For the text-containing cell, return its midpoint in (X, Y) coordinate format. 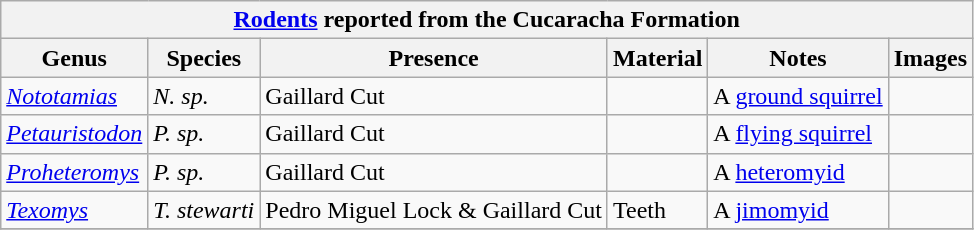
Material (657, 58)
A flying squirrel (798, 134)
Notes (798, 58)
Species (204, 58)
Proheteromys (74, 172)
Genus (74, 58)
Presence (434, 58)
Teeth (657, 210)
A heteromyid (798, 172)
Images (930, 58)
A jimomyid (798, 210)
Nototamias (74, 96)
Texomys (74, 210)
Rodents reported from the Cucaracha Formation (487, 20)
Petauristodon (74, 134)
Pedro Miguel Lock & Gaillard Cut (434, 210)
N. sp. (204, 96)
T. stewarti (204, 210)
A ground squirrel (798, 96)
